Return the [X, Y] coordinate for the center point of the cell that contains the specified text.  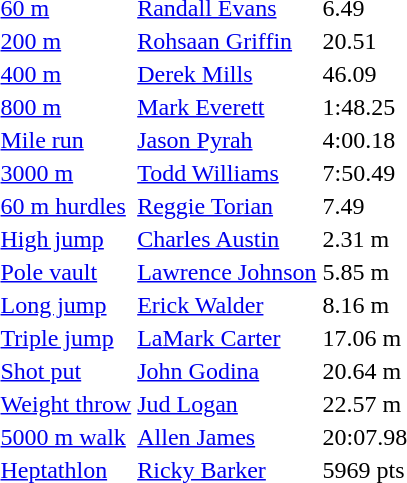
Jason Pyrah [227, 140]
Jud Logan [227, 404]
Rohsaan Griffin [227, 41]
LaMark Carter [227, 338]
Lawrence Johnson [227, 272]
Allen James [227, 437]
John Godina [227, 371]
Reggie Torian [227, 206]
Erick Walder [227, 305]
Mark Everett [227, 107]
Todd Williams [227, 173]
Charles Austin [227, 239]
Derek Mills [227, 74]
